Capture the cell that displays the provided text and extract its [x, y] central coordinate. 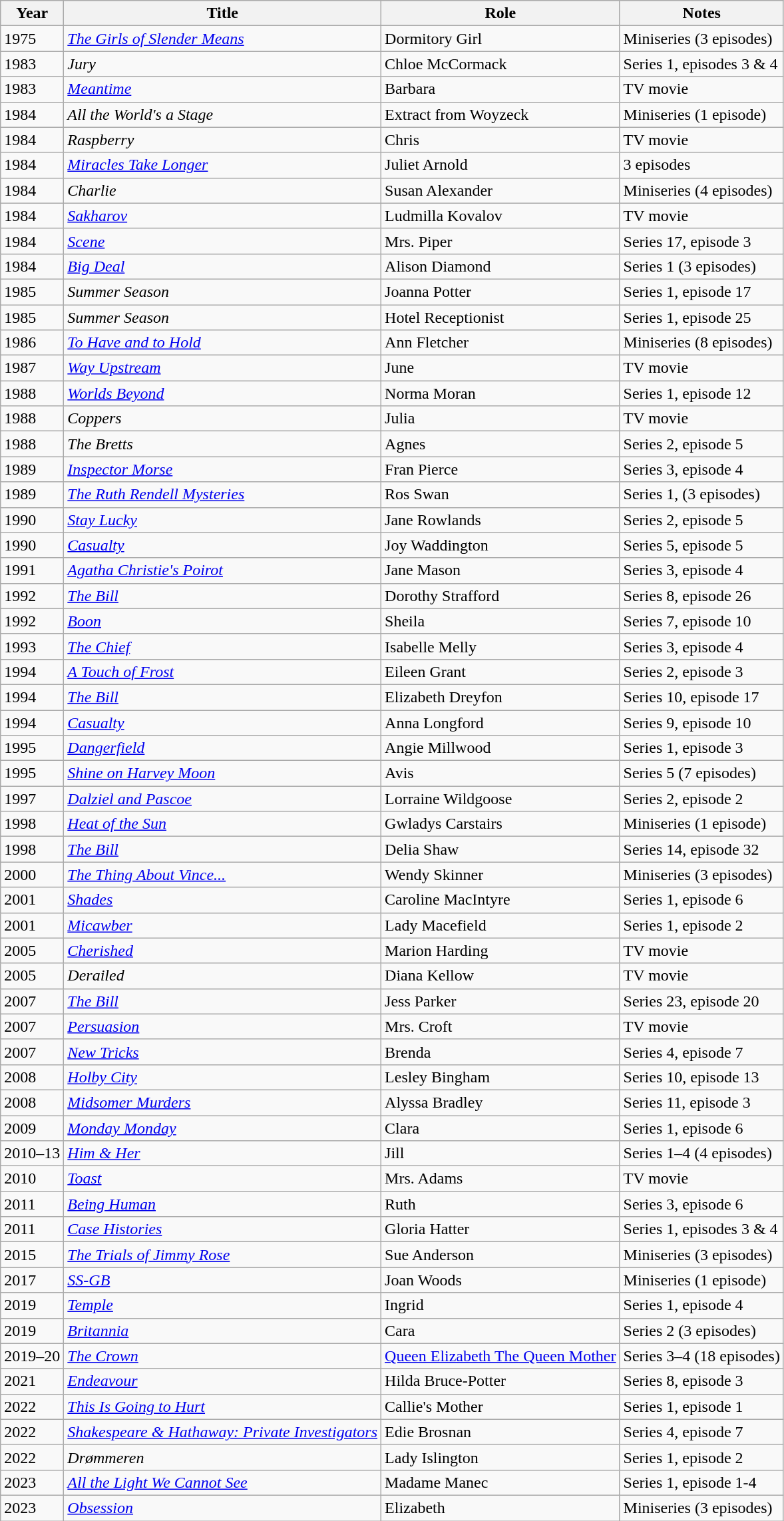
Ann Fletcher [500, 343]
Fran Pierce [500, 469]
Ingrid [500, 1305]
Jane Rowlands [500, 520]
Series 2 (3 episodes) [701, 1331]
Diana Kellow [500, 976]
Lady Islington [500, 1457]
Elizabeth [500, 1508]
Ruth [500, 1204]
Julia [500, 419]
Elizabeth Dreyfon [500, 697]
Big Deal [222, 266]
Cherished [222, 951]
Him & Her [222, 1154]
Series 3, episode 6 [701, 1204]
1975 [32, 39]
Micawber [222, 925]
2000 [32, 875]
Series 17, episode 3 [701, 241]
Series 11, episode 3 [701, 1102]
Endeavour [222, 1381]
Series 10, episode 13 [701, 1077]
Delia Shaw [500, 849]
Notes [701, 13]
Miracles Take Longer [222, 165]
Persuasion [222, 1026]
Title [222, 13]
Being Human [222, 1204]
Miniseries (4 episodes) [701, 190]
Shades [222, 900]
Chloe McCormack [500, 64]
1991 [32, 570]
Jury [222, 64]
Norma Moran [500, 393]
Avis [500, 773]
Series 8, episode 26 [701, 596]
Series 1, episode 17 [701, 292]
The Bretts [222, 444]
Agatha Christie's Poirot [222, 570]
Temple [222, 1305]
Series 1 (3 episodes) [701, 266]
Anna Longford [500, 722]
3 episodes [701, 165]
Jess Parker [500, 1001]
Angie Millwood [500, 748]
Series 3–4 (18 episodes) [701, 1356]
Joanna Potter [500, 292]
Jill [500, 1154]
Coppers [222, 419]
Charlie [222, 190]
Series 7, episode 10 [701, 621]
Edie Brosnan [500, 1432]
To Have and to Hold [222, 343]
Chris [500, 140]
Worlds Beyond [222, 393]
Lady Macefield [500, 925]
Series 1–4 (4 episodes) [701, 1154]
Mrs. Adams [500, 1179]
Toast [222, 1179]
Agnes [500, 444]
Series 1, episode 3 [701, 748]
Wendy Skinner [500, 875]
1997 [32, 799]
Madame Manec [500, 1482]
Series 8, episode 3 [701, 1381]
2021 [32, 1381]
Series 2, episode 3 [701, 672]
Holby City [222, 1077]
Isabelle Melly [500, 646]
Series 5, episode 5 [701, 545]
Gwladys Carstairs [500, 824]
Heat of the Sun [222, 824]
Hotel Receptionist [500, 318]
Dalziel and Pascoe [222, 799]
Mrs. Croft [500, 1026]
Joan Woods [500, 1280]
Series 1, (3 episodes) [701, 495]
Extract from Woyzeck [500, 114]
Role [500, 13]
June [500, 368]
Lesley Bingham [500, 1077]
Susan Alexander [500, 190]
1993 [32, 646]
Brenda [500, 1052]
All the World's a Stage [222, 114]
Shakespeare & Hathaway: Private Investigators [222, 1432]
Marion Harding [500, 951]
Britannia [222, 1331]
Hilda Bruce-Potter [500, 1381]
Dangerfield [222, 748]
Midsomer Murders [222, 1102]
Raspberry [222, 140]
Dorothy Strafford [500, 596]
Miniseries (8 episodes) [701, 343]
Series 10, episode 17 [701, 697]
Series 14, episode 32 [701, 849]
Way Upstream [222, 368]
The Ruth Rendell Mysteries [222, 495]
Ros Swan [500, 495]
Series 1, episode 12 [701, 393]
The Trials of Jimmy Rose [222, 1255]
Alison Diamond [500, 266]
SS-GB [222, 1280]
2010–13 [32, 1154]
A Touch of Frost [222, 672]
Lorraine Wildgoose [500, 799]
Alyssa Bradley [500, 1102]
Year [32, 13]
This Is Going to Hurt [222, 1407]
Dormitory Girl [500, 39]
Sue Anderson [500, 1255]
The Crown [222, 1356]
Series 1, episode 1 [701, 1407]
Scene [222, 241]
Ludmilla Kovalov [500, 216]
Case Histories [222, 1229]
Monday Monday [222, 1128]
1986 [32, 343]
Drømmeren [222, 1457]
Series 2, episode 2 [701, 799]
The Thing About Vince... [222, 875]
The Chief [222, 646]
Series 1, episode 25 [701, 318]
2017 [32, 1280]
Obsession [222, 1508]
2009 [32, 1128]
The Girls of Slender Means [222, 39]
2010 [32, 1179]
Shine on Harvey Moon [222, 773]
2019–20 [32, 1356]
Jane Mason [500, 570]
Callie's Mother [500, 1407]
Sakharov [222, 216]
Series 5 (7 episodes) [701, 773]
Series 1, episode 1-4 [701, 1482]
Inspector Morse [222, 469]
Series 23, episode 20 [701, 1001]
New Tricks [222, 1052]
Juliet Arnold [500, 165]
All the Light We Cannot See [222, 1482]
Series 9, episode 10 [701, 722]
Series 1, episode 4 [701, 1305]
Gloria Hatter [500, 1229]
Cara [500, 1331]
Derailed [222, 976]
Caroline MacIntyre [500, 900]
Sheila [500, 621]
Stay Lucky [222, 520]
Meantime [222, 89]
Clara [500, 1128]
Barbara [500, 89]
2015 [32, 1255]
1987 [32, 368]
Queen Elizabeth The Queen Mother [500, 1356]
Eileen Grant [500, 672]
Joy Waddington [500, 545]
Mrs. Piper [500, 241]
Boon [222, 621]
